Capture the cell that displays the provided text and extract its [x, y] central coordinate. 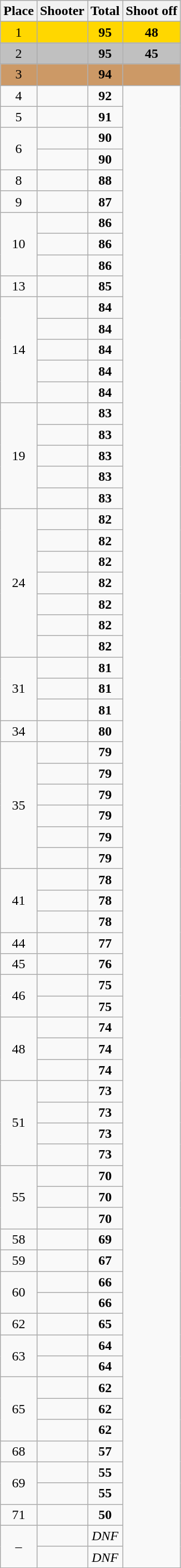
Shoot off [152, 11]
5 [19, 117]
34 [19, 731]
71 [19, 1515]
87 [105, 201]
10 [19, 244]
68 [19, 1451]
51 [19, 1123]
Place [19, 11]
63 [19, 1356]
67 [105, 1260]
31 [19, 689]
59 [19, 1260]
35 [19, 805]
85 [105, 287]
24 [19, 583]
76 [105, 964]
88 [105, 180]
4 [19, 96]
46 [19, 996]
8 [19, 180]
58 [19, 1239]
41 [19, 900]
Total [105, 11]
– [19, 1546]
3 [19, 75]
19 [19, 456]
9 [19, 201]
44 [19, 943]
50 [105, 1515]
2 [19, 53]
94 [105, 75]
60 [19, 1292]
77 [105, 943]
91 [105, 117]
92 [105, 96]
13 [19, 287]
14 [19, 350]
Shooter [62, 11]
57 [105, 1451]
80 [105, 731]
6 [19, 149]
1 [19, 32]
